Search for the cell housing the specified text and yield its [X, Y] center coordinate. 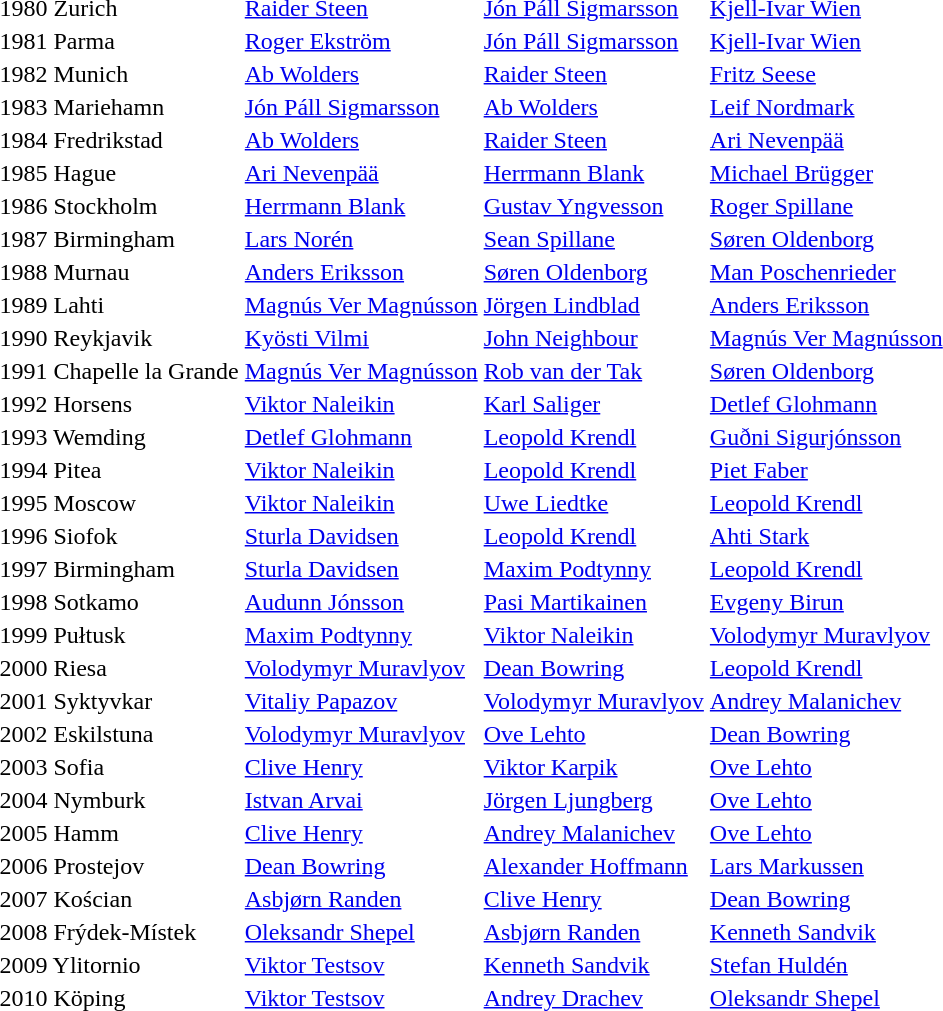
Ari Nevenpää [361, 173]
Kenneth Sandvik [594, 965]
Alexander Hoffmann [594, 866]
Rob van der Tak [594, 371]
Viktor Testsov [361, 965]
Jörgen Ljungberg [594, 800]
Oleksandr Shepel [361, 932]
Sean Spillane [594, 239]
Lars Norén [361, 239]
Roger Ekström [361, 41]
Andrey Malanichev [594, 833]
Vitaliy Papazov [361, 701]
Kyösti Vilmi [361, 338]
Ove Lehto [594, 734]
John Neighbour [594, 338]
Søren Oldenborg [594, 272]
Istvan Arvai [361, 800]
Anders Eriksson [361, 272]
Viktor Karpik [594, 767]
Pasi Martikainen [594, 602]
Karl Saliger [594, 404]
Uwe Liedtke [594, 503]
Gustav Yngvesson [594, 206]
Jörgen Lindblad [594, 305]
Detlef Glohmann [361, 437]
Audunn Jónsson [361, 602]
